Return the (X, Y) coordinate for the center point of the cell that contains the specified text.  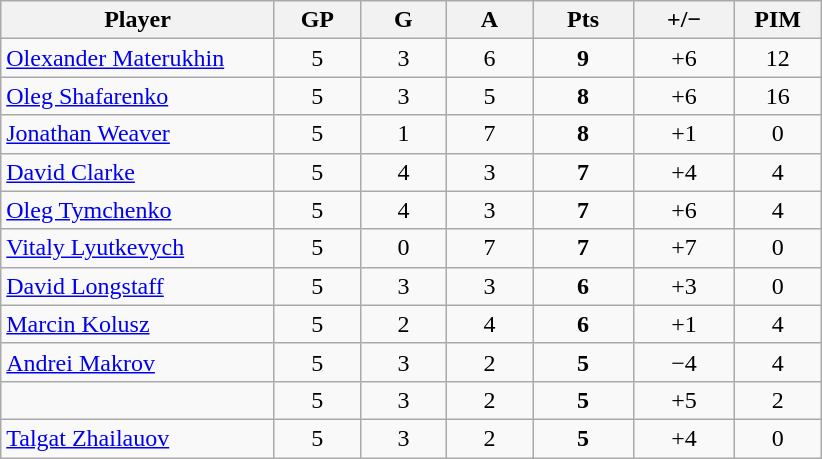
+5 (684, 400)
Olexander Materukhin (138, 58)
Marcin Kolusz (138, 324)
PIM (778, 20)
A (489, 20)
Talgat Zhailauov (138, 438)
+/− (684, 20)
David Clarke (138, 172)
Andrei Makrov (138, 362)
Player (138, 20)
GP (317, 20)
Oleg Tymchenko (138, 210)
1 (403, 134)
+3 (684, 286)
−4 (684, 362)
G (403, 20)
Oleg Shafarenko (138, 96)
Pts (582, 20)
16 (778, 96)
Jonathan Weaver (138, 134)
David Longstaff (138, 286)
+7 (684, 248)
12 (778, 58)
9 (582, 58)
Vitaly Lyutkevych (138, 248)
